Output the [X, Y] coordinate of the center of the cell containing the given text.  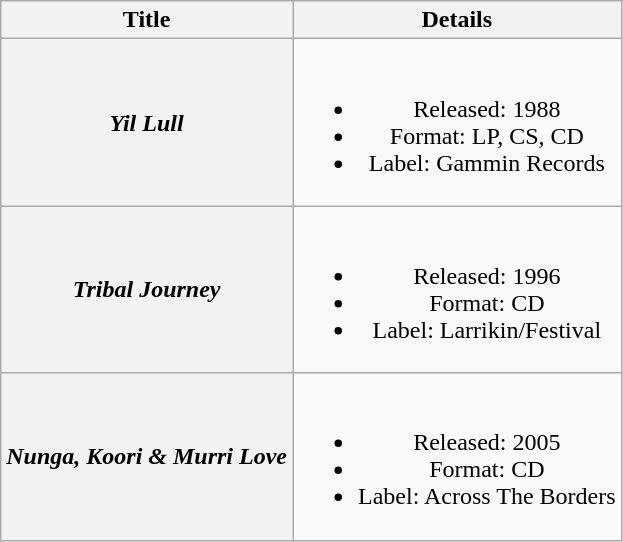
Title [147, 20]
Yil Lull [147, 122]
Details [458, 20]
Released: 2005Format: CDLabel: Across The Borders [458, 456]
Released: 1988Format: LP, CS, CDLabel: Gammin Records [458, 122]
Released: 1996Format: CDLabel: Larrikin/Festival [458, 290]
Nunga, Koori & Murri Love [147, 456]
Tribal Journey [147, 290]
